Output the (x, y) coordinate of the center of the cell containing the given text.  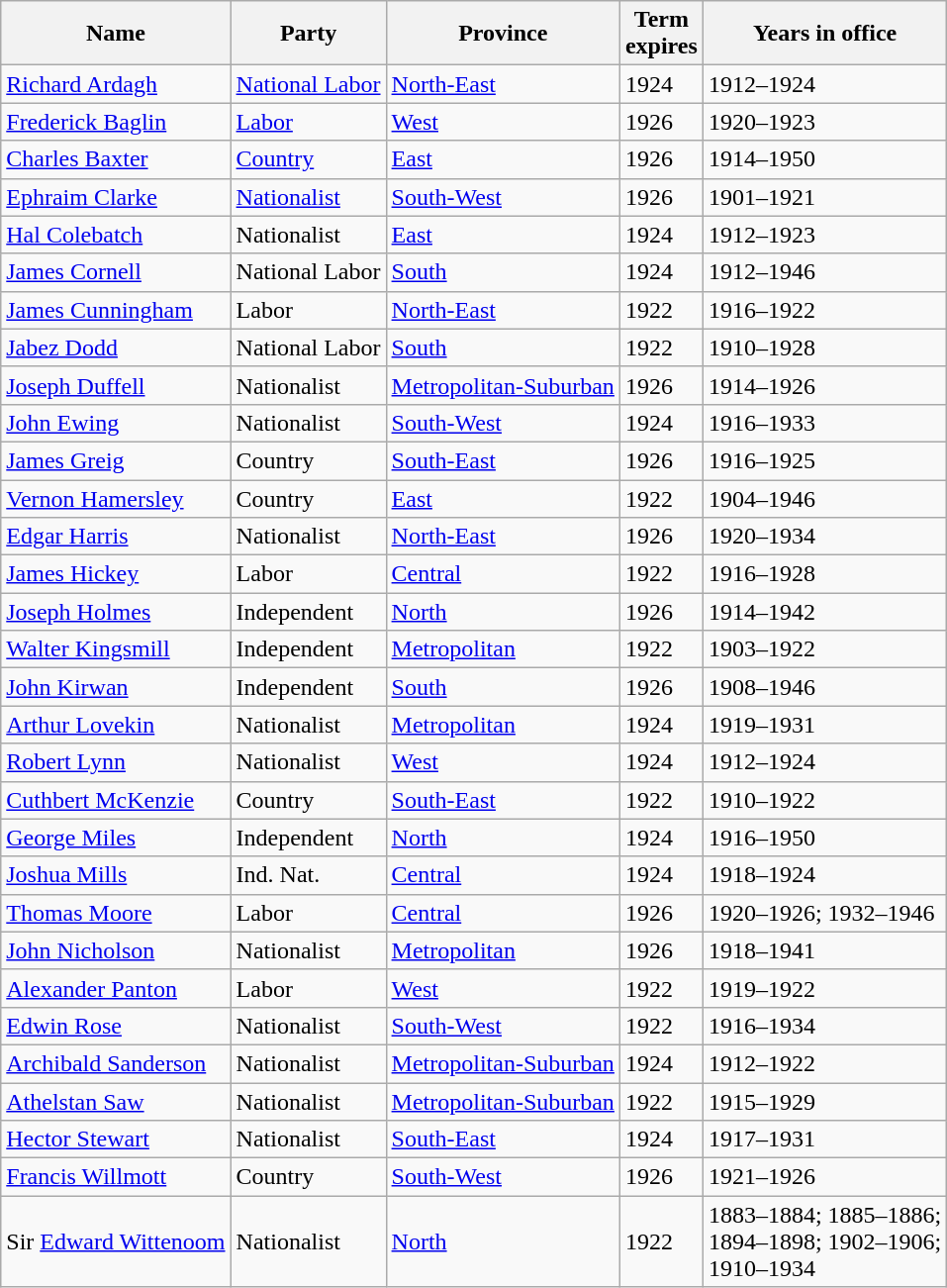
Hal Colebatch (116, 235)
1920–1923 (824, 122)
Vernon Hamersley (116, 498)
Richard Ardagh (116, 84)
Province (503, 34)
Francis Willmott (116, 1177)
1918–1924 (824, 875)
1916–1950 (824, 838)
1912–1923 (824, 235)
Cuthbert McKenzie (116, 800)
Years in office (824, 34)
Sir Edward Wittenoom (116, 1241)
1919–1922 (824, 988)
1916–1925 (824, 460)
James Cornell (116, 272)
John Kirwan (116, 687)
Termexpires (661, 34)
Jabez Dodd (116, 347)
Arthur Lovekin (116, 725)
1917–1931 (824, 1139)
1916–1933 (824, 423)
Charles Baxter (116, 159)
Alexander Panton (116, 988)
Walter Kingsmill (116, 649)
Archibald Sanderson (116, 1063)
Ind. Nat. (309, 875)
1919–1931 (824, 725)
1912–1922 (824, 1063)
Joseph Duffell (116, 385)
1914–1926 (824, 385)
1915–1929 (824, 1102)
Ephraim Clarke (116, 197)
1912–1946 (824, 272)
Joshua Mills (116, 875)
James Greig (116, 460)
Name (116, 34)
1914–1950 (824, 159)
1916–1922 (824, 310)
1910–1922 (824, 800)
Edwin Rose (116, 1026)
1883–1884; 1885–1886;1894–1898; 1902–1906;1910–1934 (824, 1241)
1921–1926 (824, 1177)
John Ewing (116, 423)
1910–1928 (824, 347)
Athelstan Saw (116, 1102)
1916–1934 (824, 1026)
James Hickey (116, 574)
1903–1922 (824, 649)
1916–1928 (824, 574)
Joseph Holmes (116, 612)
John Nicholson (116, 950)
1901–1921 (824, 197)
George Miles (116, 838)
Edgar Harris (116, 537)
Hector Stewart (116, 1139)
1914–1942 (824, 612)
1920–1926; 1932–1946 (824, 913)
Frederick Baglin (116, 122)
1918–1941 (824, 950)
Thomas Moore (116, 913)
1908–1946 (824, 687)
Robert Lynn (116, 762)
James Cunningham (116, 310)
Party (309, 34)
1920–1934 (824, 537)
1904–1946 (824, 498)
